Capture the cell that displays the provided text and extract its [x, y] central coordinate. 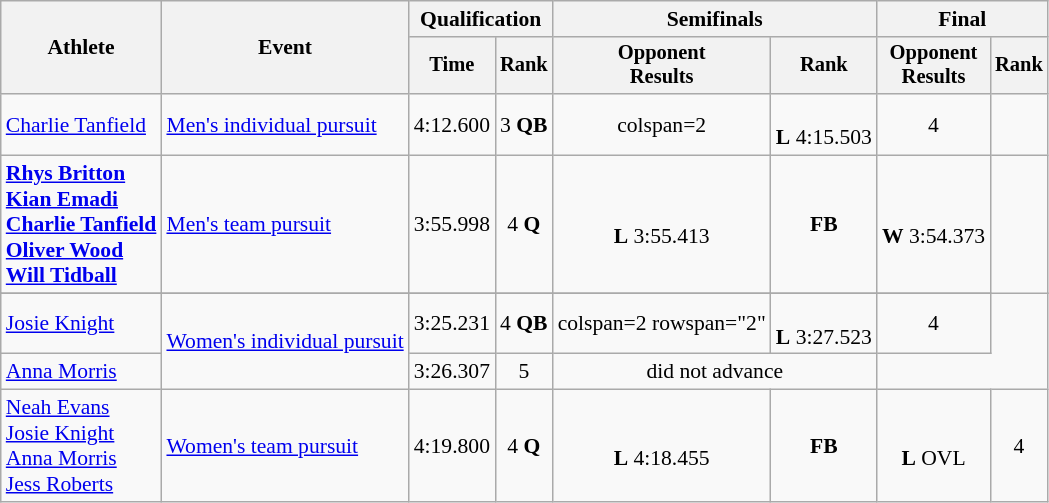
Final [962, 19]
Time [452, 66]
Women's team pursuit [284, 446]
L 4:18.455 [662, 446]
Anna Morris [82, 372]
L 3:55.413 [662, 225]
Qualification [481, 19]
Semifinals [715, 19]
4 QB [524, 324]
colspan=2 rowspan="2" [662, 324]
Athlete [82, 48]
Women's individual pursuit [284, 342]
did not advance [715, 372]
Men's team pursuit [284, 225]
4:12.600 [452, 124]
4:19.800 [452, 446]
L 3:27.523 [824, 324]
Neah EvansJosie KnightAnna MorrisJess Roberts [82, 446]
3 QB [524, 124]
Josie Knight [82, 324]
5 [524, 372]
Rhys BrittonKian EmadiCharlie TanfieldOliver WoodWill Tidball [82, 225]
L 4:15.503 [824, 124]
3:26.307 [452, 372]
colspan=2 [662, 124]
Charlie Tanfield [82, 124]
3:55.998 [452, 225]
W 3:54.373 [934, 225]
Men's individual pursuit [284, 124]
3:25.231 [452, 324]
Event [284, 48]
L OVL [934, 446]
